Pinpoint the cell where the given text exists, returning its (x, y) midpoint coordinate. 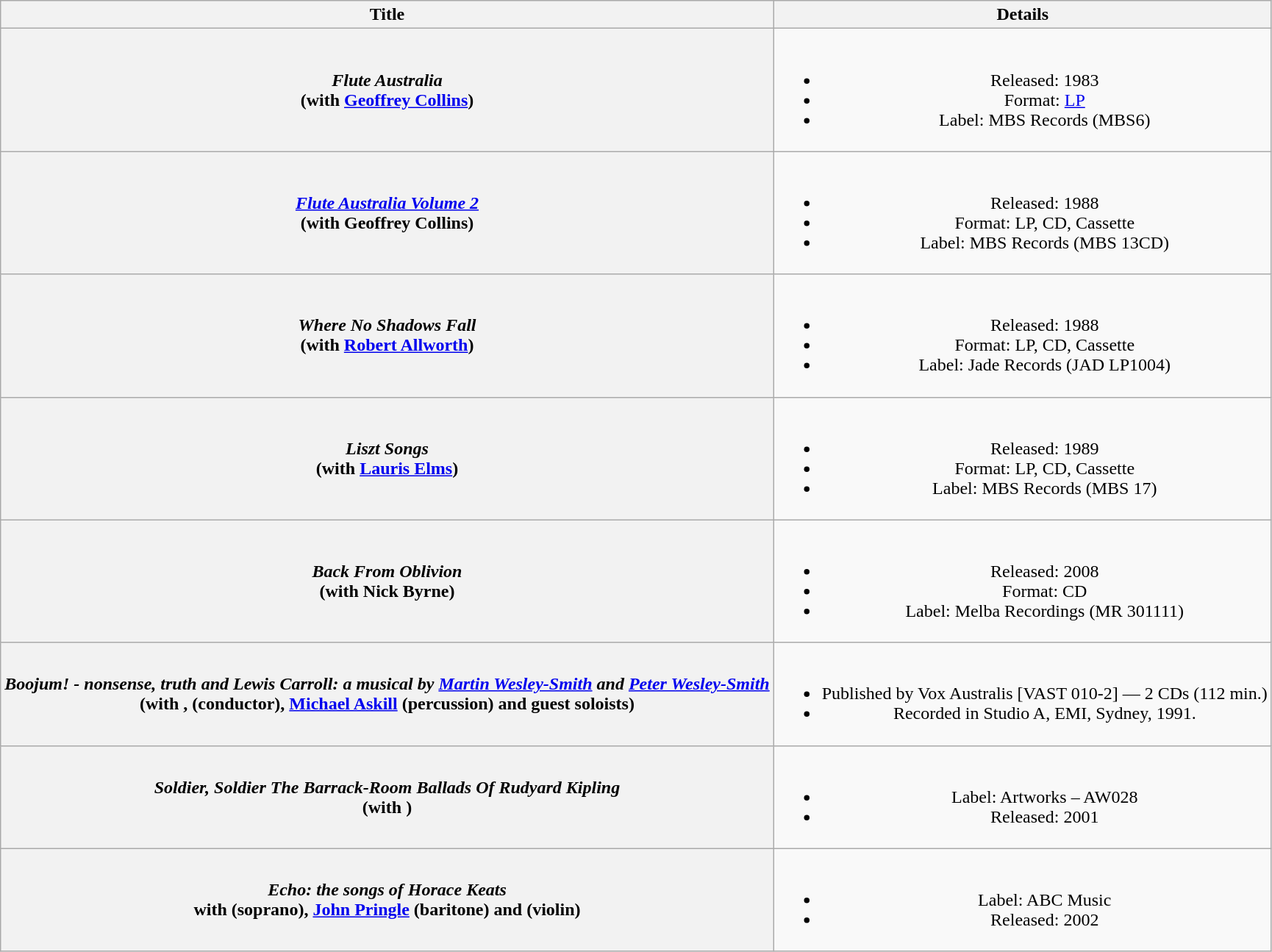
Soldier, Soldier The Barrack-Room Ballads Of Rudyard Kipling (with ) (387, 797)
Flute Australia Volume 2 (with Geoffrey Collins) (387, 213)
Published by Vox Australis [VAST 010-2] — 2 CDs (112 min.)Recorded in Studio A, EMI, Sydney, 1991. (1022, 694)
Where No Shadows Fall (with Robert Allworth) (387, 335)
Released: 1988Format: LP, CD, CassetteLabel: MBS Records (MBS 13CD) (1022, 213)
Released: 1988Format: LP, CD, CassetteLabel: Jade Records (JAD LP1004) (1022, 335)
Flute Australia (with Geoffrey Collins) (387, 90)
Label: ABC MusicReleased: 2002 (1022, 900)
Echo: the songs of Horace Keats with (soprano), John Pringle (baritone) and (violin) (387, 900)
Released: 1989Format: LP, CD, CassetteLabel: MBS Records (MBS 17) (1022, 459)
Back From Oblivion (with Nick Byrne) (387, 581)
Released: 2008Format: CDLabel: Melba Recordings (MR 301111) (1022, 581)
Details (1022, 15)
Title (387, 15)
Label: Artworks – AW028Released: 2001 (1022, 797)
Released: 1983Format: LPLabel: MBS Records (MBS6) (1022, 90)
Liszt Songs (with Lauris Elms) (387, 459)
